From the cell containing the given text, extract its center point as (X, Y) coordinate. 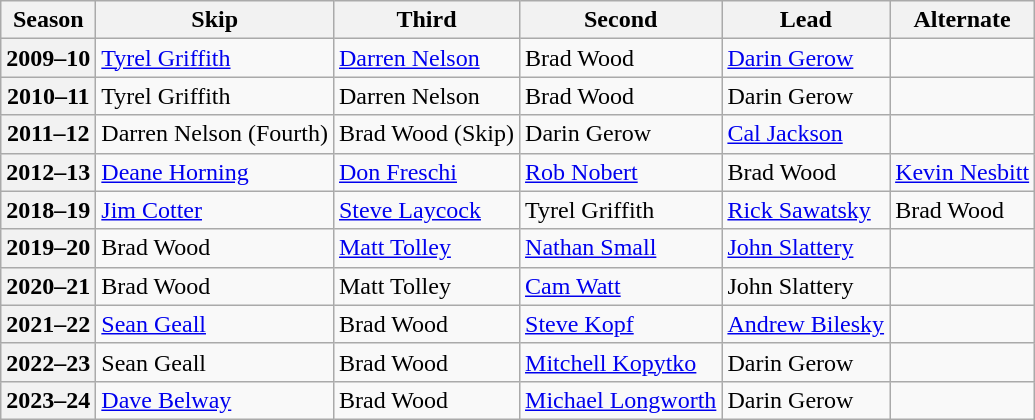
Jim Cotter (215, 210)
Alternate (962, 20)
Andrew Bilesky (806, 324)
2011–12 (48, 134)
2020–21 (48, 286)
Dave Belway (215, 400)
Cal Jackson (806, 134)
Season (48, 20)
Kevin Nesbitt (962, 172)
2022–23 (48, 362)
2023–24 (48, 400)
Second (621, 20)
Steve Kopf (621, 324)
Nathan Small (621, 248)
2019–20 (48, 248)
2018–19 (48, 210)
Mitchell Kopytko (621, 362)
Lead (806, 20)
Rick Sawatsky (806, 210)
2012–13 (48, 172)
Don Freschi (426, 172)
Cam Watt (621, 286)
Brad Wood (Skip) (426, 134)
Deane Horning (215, 172)
Steve Laycock (426, 210)
2021–22 (48, 324)
Darren Nelson (Fourth) (215, 134)
Michael Longworth (621, 400)
2009–10 (48, 58)
Rob Nobert (621, 172)
Skip (215, 20)
Third (426, 20)
2010–11 (48, 96)
